Return the (X, Y) coordinate for the center point of the cell that contains the specified text.  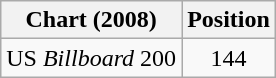
Chart (2008) (92, 20)
144 (229, 58)
Position (229, 20)
US Billboard 200 (92, 58)
